Locate the cell with the specified text and output its [x, y] center coordinate. 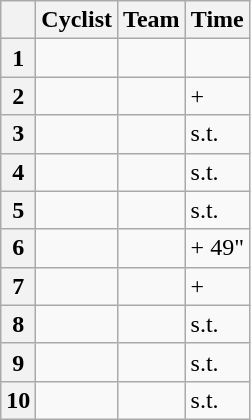
+ 49" [217, 248]
5 [18, 210]
1 [18, 58]
7 [18, 286]
10 [18, 400]
Team [152, 20]
4 [18, 172]
3 [18, 134]
8 [18, 324]
9 [18, 362]
Time [217, 20]
2 [18, 96]
6 [18, 248]
Cyclist [77, 20]
